Detect which cell encompasses the target text, then output its [x, y] center coordinate. 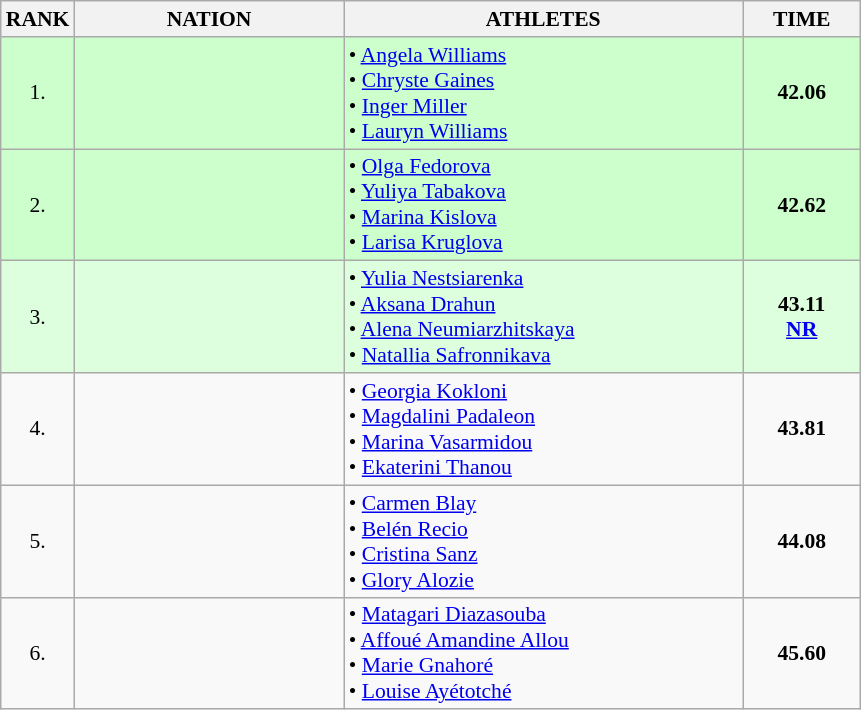
43.11NR [802, 317]
• Yulia Nestsiarenka• Aksana Drahun• Alena Neumiarzhitskaya• Natallia Safronnikava [544, 317]
42.06 [802, 93]
NATION [208, 19]
2. [38, 205]
• Olga Fedorova• Yuliya Tabakova• Marina Kislova• Larisa Kruglova [544, 205]
TIME [802, 19]
42.62 [802, 205]
4. [38, 429]
1. [38, 93]
44.08 [802, 541]
• Matagari Diazasouba• Affoué Amandine Allou• Marie Gnahoré• Louise Ayétotché [544, 653]
5. [38, 541]
• Angela Williams• Chryste Gaines• Inger Miller• Lauryn Williams [544, 93]
RANK [38, 19]
3. [38, 317]
6. [38, 653]
• Carmen Blay• Belén Recio• Cristina Sanz• Glory Alozie [544, 541]
• Georgia Kokloni• Magdalini Padaleon• Marina Vasarmidou• Ekaterini Thanou [544, 429]
45.60 [802, 653]
ATHLETES [544, 19]
43.81 [802, 429]
